Return the (x, y) coordinate for the center point of the cell that contains the specified text.  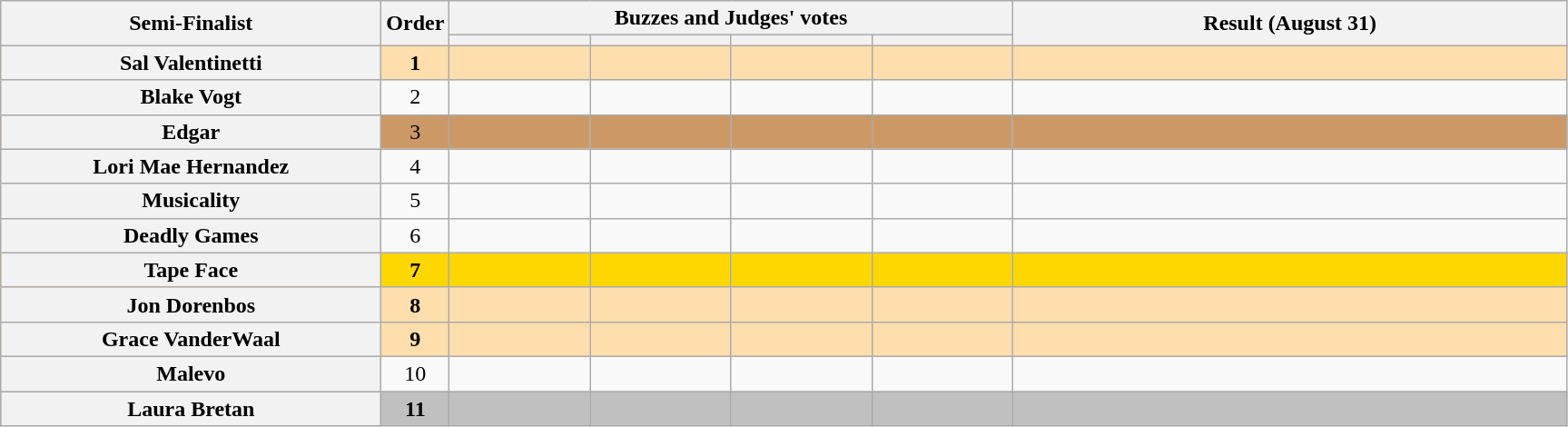
Blake Vogt (191, 97)
Grace VanderWaal (191, 339)
9 (416, 339)
8 (416, 304)
3 (416, 132)
6 (416, 235)
Musicality (191, 201)
Edgar (191, 132)
Lori Mae Hernandez (191, 166)
Laura Bretan (191, 408)
7 (416, 270)
4 (416, 166)
Buzzes and Judges' votes (731, 18)
5 (416, 201)
Semi-Finalist (191, 24)
11 (416, 408)
Sal Valentinetti (191, 63)
Tape Face (191, 270)
10 (416, 373)
Jon Dorenbos (191, 304)
2 (416, 97)
Order (416, 24)
Deadly Games (191, 235)
1 (416, 63)
Result (August 31) (1289, 24)
Malevo (191, 373)
